Search for the cell housing the specified text and yield its (x, y) center coordinate. 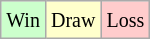
Draw (72, 20)
Win (24, 20)
Loss (126, 20)
